Return the [X, Y] coordinate for the center point of the cell that contains the specified text.  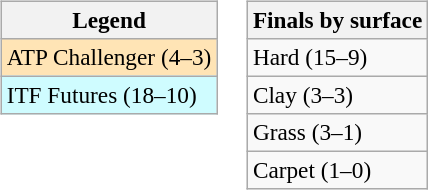
ITF Futures (18–10) [108, 95]
ATP Challenger (4–3) [108, 57]
Carpet (1–0) [337, 171]
Grass (3–1) [337, 133]
Finals by surface [337, 20]
Clay (3–3) [337, 95]
Hard (15–9) [337, 57]
Legend [108, 20]
